Output the (X, Y) coordinate of the center of the cell containing the given text.  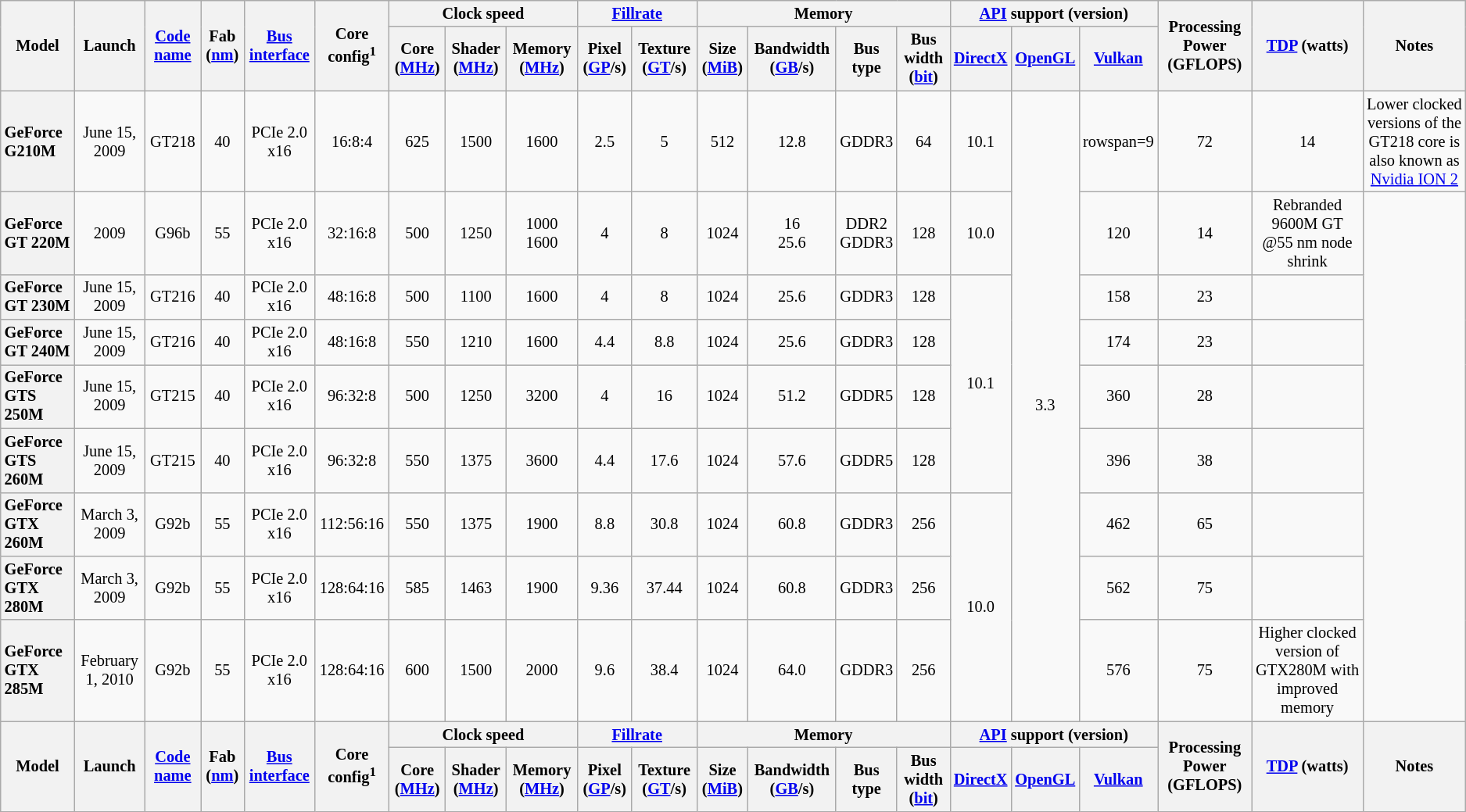
GT218 (172, 141)
Rebranded 9600M GT @55 nm node shrink (1307, 233)
9.6 (604, 671)
GeForce GTX 280M (38, 588)
396 (1118, 460)
16 (665, 396)
64.0 (792, 671)
12.8 (792, 141)
5 (665, 141)
2000 (543, 671)
462 (1118, 524)
10001600 (543, 233)
3200 (543, 396)
Lower clocked versions of the GT218 core is also known as Nvidia ION 2 (1414, 141)
57.6 (792, 460)
625 (418, 141)
37.44 (665, 588)
585 (418, 588)
17.6 (665, 460)
30.8 (665, 524)
512 (722, 141)
1463 (476, 588)
112:56:16 (352, 524)
600 (418, 671)
GeForce GT 230M (38, 297)
GeForce GTX 285M (38, 671)
64 (923, 141)
9.36 (604, 588)
174 (1118, 342)
3600 (543, 460)
360 (1118, 396)
rowspan=9 (1118, 141)
GeForce GTS 250M (38, 396)
GeForce GTX 260M (38, 524)
GeForce GT 220M (38, 233)
February 1, 2010 (109, 671)
72 (1206, 141)
562 (1118, 588)
32:16:8 (352, 233)
576 (1118, 671)
28 (1206, 396)
2.5 (604, 141)
G96b (172, 233)
2009 (109, 233)
DDR2GDDR3 (866, 233)
Higher clocked version of GTX280M with improved memory (1307, 671)
38.4 (665, 671)
16:8:4 (352, 141)
3.3 (1045, 406)
GeForce GTS 260M (38, 460)
158 (1118, 297)
GeForce G210M (38, 141)
1625.6 (792, 233)
GeForce GT 240M (38, 342)
51.2 (792, 396)
1100 (476, 297)
38 (1206, 460)
120 (1118, 233)
1210 (476, 342)
65 (1206, 524)
